Pinpoint the cell where the given text exists, returning its [x, y] midpoint coordinate. 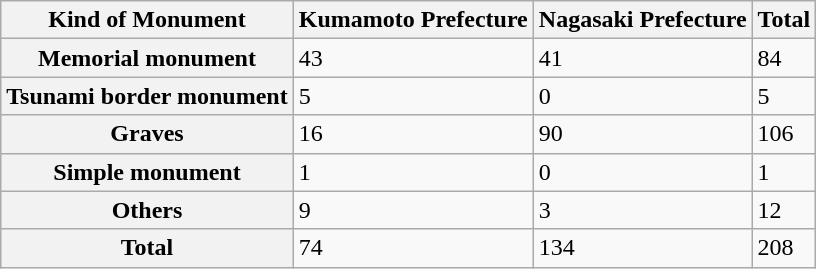
9 [413, 210]
74 [413, 248]
Nagasaki Prefecture [642, 20]
Graves [147, 134]
Kumamoto Prefecture [413, 20]
12 [784, 210]
3 [642, 210]
Memorial monument [147, 58]
Tsunami border monument [147, 96]
Simple monument [147, 172]
106 [784, 134]
Others [147, 210]
41 [642, 58]
90 [642, 134]
43 [413, 58]
84 [784, 58]
Kind of Monument [147, 20]
16 [413, 134]
208 [784, 248]
134 [642, 248]
